Extract the [x, y] coordinate from the center of the cell holding the provided text.  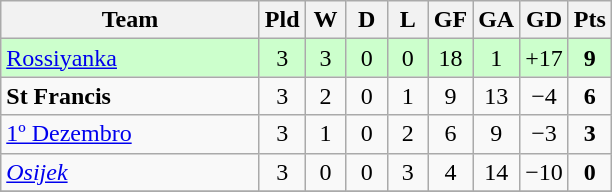
GA [496, 20]
Pld [282, 20]
18 [450, 58]
Pts [590, 20]
L [408, 20]
1º Dezembro [130, 134]
14 [496, 172]
Rossiyanka [130, 58]
13 [496, 96]
Osijek [130, 172]
D [366, 20]
−4 [544, 96]
+17 [544, 58]
4 [450, 172]
GF [450, 20]
Team [130, 20]
St Francis [130, 96]
−10 [544, 172]
−3 [544, 134]
W [326, 20]
GD [544, 20]
